Determine the (X, Y) coordinate at the center of the cell enclosing the given text.  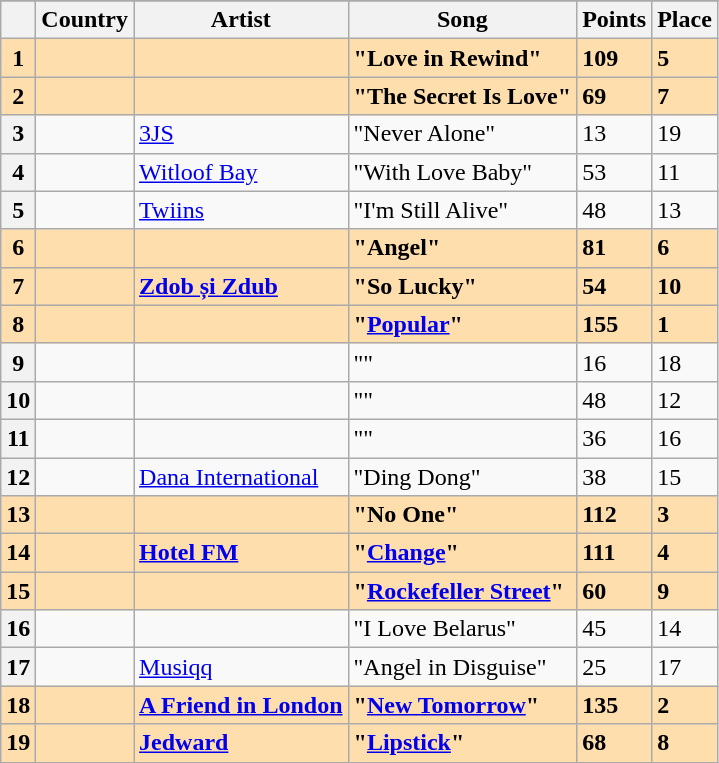
"Love in Rewind" (462, 58)
109 (614, 58)
"New Tomorrow" (462, 705)
Points (614, 20)
"Rockefeller Street" (462, 591)
Jedward (241, 743)
Place (685, 20)
"Change" (462, 553)
53 (614, 172)
Musiqq (241, 667)
"Lipstick" (462, 743)
Country (85, 20)
68 (614, 743)
Hotel FM (241, 553)
"Angel in Disguise" (462, 667)
112 (614, 515)
"So Lucky" (462, 286)
Song (462, 20)
3JS (241, 134)
45 (614, 629)
"Popular" (462, 324)
81 (614, 248)
"With Love Baby" (462, 172)
"Ding Dong" (462, 477)
135 (614, 705)
A Friend in London (241, 705)
Artist (241, 20)
60 (614, 591)
"The Secret Is Love" (462, 96)
111 (614, 553)
155 (614, 324)
"I Love Belarus" (462, 629)
36 (614, 438)
38 (614, 477)
Twiins (241, 210)
Witloof Bay (241, 172)
"Never Alone" (462, 134)
"I'm Still Alive" (462, 210)
Zdob și Zdub (241, 286)
"No One" (462, 515)
Dana International (241, 477)
54 (614, 286)
25 (614, 667)
69 (614, 96)
"Angel" (462, 248)
